Pinpoint the cell where the given text exists, returning its (x, y) midpoint coordinate. 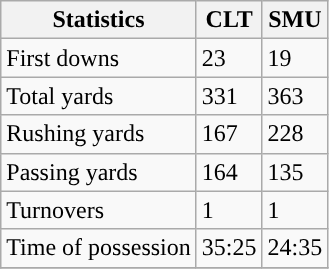
SMU (295, 20)
164 (229, 172)
Time of possession (99, 248)
CLT (229, 20)
167 (229, 134)
228 (295, 134)
24:35 (295, 248)
331 (229, 96)
19 (295, 58)
23 (229, 58)
Passing yards (99, 172)
Statistics (99, 20)
Total yards (99, 96)
363 (295, 96)
Rushing yards (99, 134)
35:25 (229, 248)
Turnovers (99, 210)
First downs (99, 58)
135 (295, 172)
